Extract the (x, y) coordinate from the center of the cell holding the provided text.  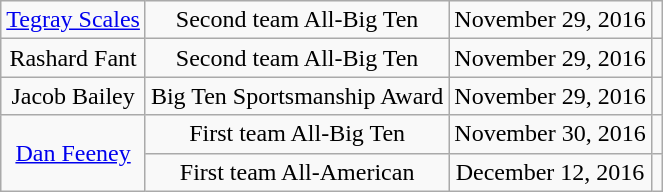
Dan Feeney (74, 153)
Jacob Bailey (74, 96)
Tegray Scales (74, 20)
November 30, 2016 (550, 134)
Big Ten Sportsmanship Award (296, 96)
First team All-Big Ten (296, 134)
December 12, 2016 (550, 172)
Rashard Fant (74, 58)
First team All-American (296, 172)
